Provide the [x, y] coordinate of the cell's center where the given text is located.  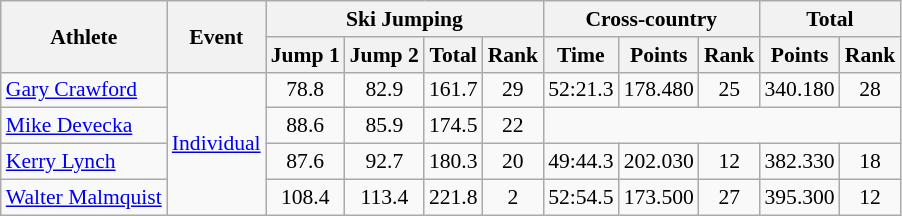
29 [514, 90]
78.8 [306, 90]
Jump 1 [306, 55]
Individual [216, 143]
Ski Jumping [404, 19]
Time [580, 55]
92.7 [384, 162]
Kerry Lynch [84, 162]
174.5 [454, 126]
340.180 [799, 90]
Cross-country [651, 19]
49:44.3 [580, 162]
82.9 [384, 90]
22 [514, 126]
178.480 [659, 90]
85.9 [384, 126]
113.4 [384, 197]
395.300 [799, 197]
27 [730, 197]
161.7 [454, 90]
180.3 [454, 162]
52:21.3 [580, 90]
87.6 [306, 162]
Jump 2 [384, 55]
Event [216, 36]
108.4 [306, 197]
20 [514, 162]
Walter Malmquist [84, 197]
28 [870, 90]
221.8 [454, 197]
2 [514, 197]
25 [730, 90]
Athlete [84, 36]
202.030 [659, 162]
382.330 [799, 162]
Mike Devecka [84, 126]
Gary Crawford [84, 90]
173.500 [659, 197]
18 [870, 162]
52:54.5 [580, 197]
88.6 [306, 126]
